Pinpoint the cell where the given text exists, returning its (X, Y) midpoint coordinate. 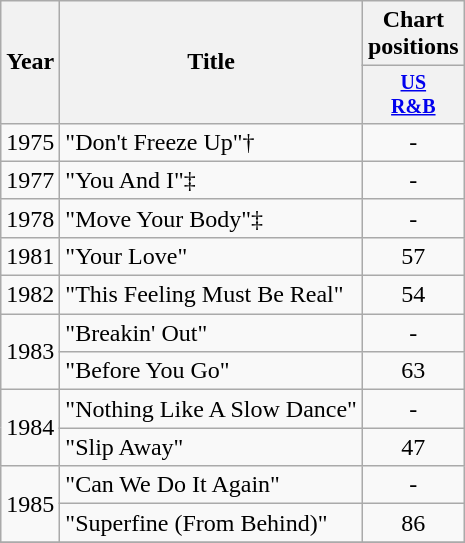
"This Feeling Must Be Real" (212, 295)
47 (413, 447)
"Breakin' Out" (212, 333)
"Superfine (From Behind)" (212, 523)
1977 (30, 180)
USR&B (413, 94)
1982 (30, 295)
"Move Your Body"‡ (212, 218)
1983 (30, 352)
Year (30, 62)
Title (212, 62)
"Before You Go" (212, 371)
1975 (30, 142)
"Nothing Like A Slow Dance" (212, 409)
1984 (30, 428)
Chart positions (413, 34)
1978 (30, 218)
"You And I"‡ (212, 180)
1981 (30, 256)
"Slip Away" (212, 447)
"Can We Do It Again" (212, 485)
63 (413, 371)
54 (413, 295)
86 (413, 523)
57 (413, 256)
"Don't Freeze Up"† (212, 142)
1985 (30, 504)
"Your Love" (212, 256)
